Find where the given text appears and provide that cell's center as (x, y) coordinate. 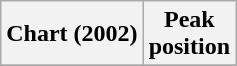
Chart (2002) (72, 34)
Peakposition (189, 34)
